Provide the (X, Y) coordinate of the cell's center where the given text is located.  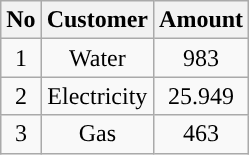
Customer (97, 20)
3 (21, 134)
983 (202, 58)
No (21, 20)
Electricity (97, 96)
463 (202, 134)
Gas (97, 134)
Water (97, 58)
2 (21, 96)
1 (21, 58)
Amount (202, 20)
25.949 (202, 96)
